Provide the (x, y) coordinate of the cell's center where the given text is located.  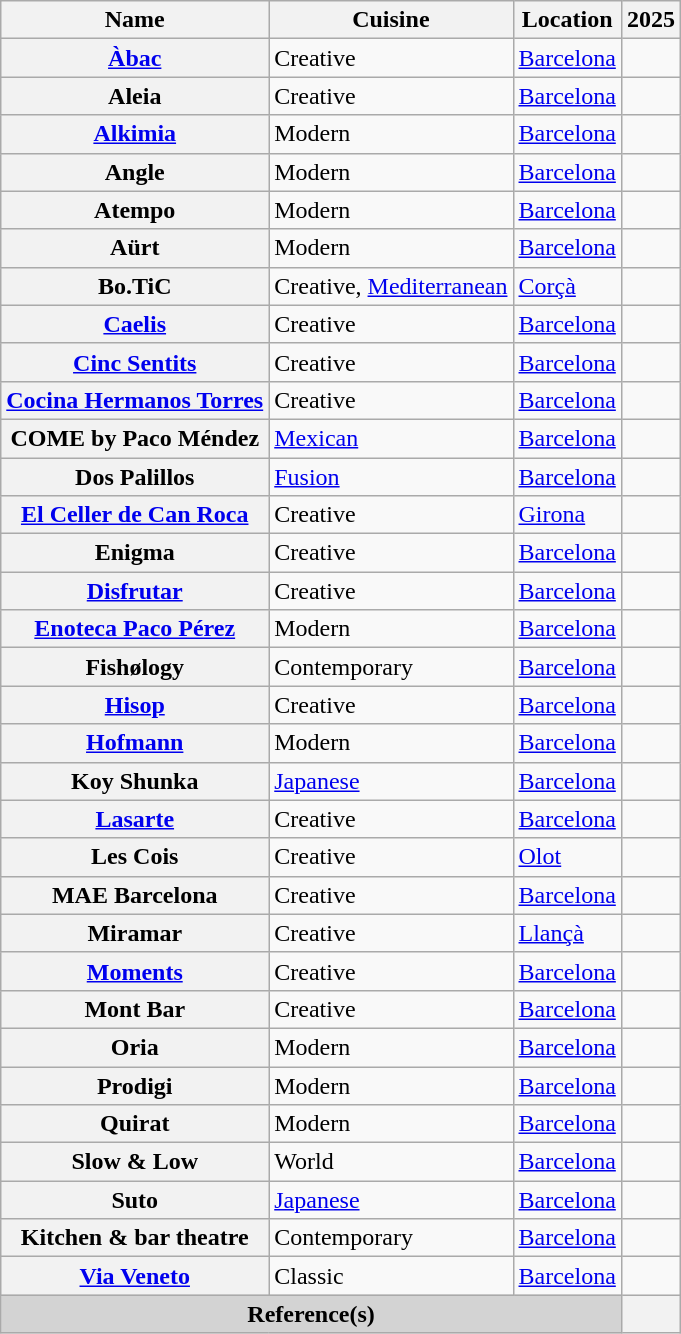
Bo.TiC (135, 286)
Oria (135, 1047)
Lasarte (135, 819)
Slow & Low (135, 1162)
Creative, Mediterranean (391, 286)
Via Veneto (135, 1276)
Llançà (567, 933)
El Celler de Can Roca (135, 515)
Hofmann (135, 743)
Aleia (135, 96)
Aürt (135, 248)
Prodigi (135, 1085)
2025 (650, 20)
Cinc Sentits (135, 362)
Quirat (135, 1124)
Mont Bar (135, 1009)
Mexican (391, 438)
Reference(s) (312, 1314)
MAE Barcelona (135, 895)
Fusion (391, 477)
Moments (135, 971)
Fishølogy (135, 667)
Hisop (135, 705)
World (391, 1162)
Corçà (567, 286)
Angle (135, 172)
Kitchen & bar theatre (135, 1238)
Classic (391, 1276)
Girona (567, 515)
Àbac (135, 58)
Koy Shunka (135, 781)
Atempo (135, 210)
Enoteca Paco Pérez (135, 629)
Miramar (135, 933)
COME by Paco Méndez (135, 438)
Cuisine (391, 20)
Les Cois (135, 857)
Location (567, 20)
Cocina Hermanos Torres (135, 400)
Alkimia (135, 134)
Caelis (135, 324)
Olot (567, 857)
Name (135, 20)
Enigma (135, 553)
Dos Palillos (135, 477)
Suto (135, 1200)
Disfrutar (135, 591)
